Return [X, Y] of the center of cell containing provided text 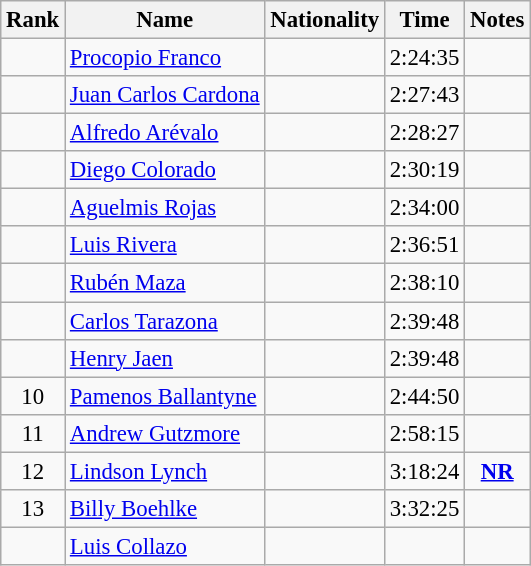
Aguelmis Rojas [165, 208]
Lindson Lynch [165, 471]
3:32:25 [424, 509]
Henry Jaen [165, 358]
11 [33, 433]
Carlos Tarazona [165, 321]
Rubén Maza [165, 283]
Pamenos Ballantyne [165, 396]
10 [33, 396]
Procopio Franco [165, 58]
Name [165, 20]
13 [33, 509]
2:44:50 [424, 396]
2:38:10 [424, 283]
Luis Collazo [165, 546]
Billy Boehlke [165, 509]
Time [424, 20]
12 [33, 471]
2:28:27 [424, 133]
Rank [33, 20]
Diego Colorado [165, 170]
2:34:00 [424, 208]
2:24:35 [424, 58]
3:18:24 [424, 471]
Alfredo Arévalo [165, 133]
2:30:19 [424, 170]
2:36:51 [424, 245]
NR [498, 471]
2:58:15 [424, 433]
Notes [498, 20]
Nationality [324, 20]
Luis Rivera [165, 245]
Andrew Gutzmore [165, 433]
2:27:43 [424, 95]
Juan Carlos Cardona [165, 95]
